Locate the cell with the specified text and output its (X, Y) center coordinate. 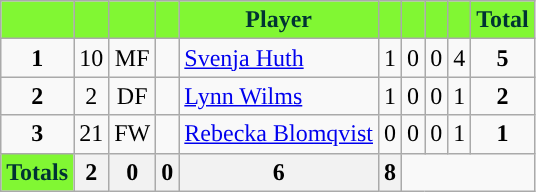
Total (503, 20)
Totals (38, 172)
Player (279, 20)
10 (92, 58)
6 (279, 172)
3 (38, 134)
DF (132, 96)
Lynn Wilms (279, 96)
FW (132, 134)
Rebecka Blomqvist (279, 134)
21 (92, 134)
8 (390, 172)
MF (132, 58)
Svenja Huth (279, 58)
4 (460, 58)
5 (503, 58)
